Identify which cell holds the provided text, then report its [X, Y] central coordinate. 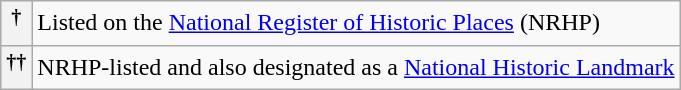
† [16, 24]
NRHP-listed and also designated as a National Historic Landmark [356, 68]
Listed on the National Register of Historic Places (NRHP) [356, 24]
†† [16, 68]
